Search for the cell housing the specified text and yield its [x, y] center coordinate. 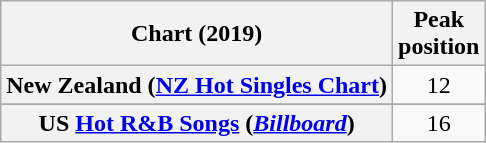
Chart (2019) [197, 34]
US Hot R&B Songs (Billboard) [197, 123]
12 [439, 85]
16 [439, 123]
Peakposition [439, 34]
New Zealand (NZ Hot Singles Chart) [197, 85]
